Return the (X, Y) coordinate for the center point of the cell that contains the specified text.  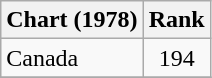
Canada (72, 58)
194 (176, 58)
Rank (176, 20)
Chart (1978) (72, 20)
